Determine the (X, Y) coordinate at the center of the cell enclosing the given text.  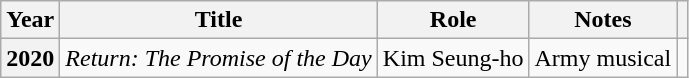
Kim Seung-ho (453, 58)
2020 (30, 58)
Return: The Promise of the Day (218, 58)
Notes (603, 20)
Army musical (603, 58)
Title (218, 20)
Role (453, 20)
Year (30, 20)
